Locate the cell with the specified text and output its (X, Y) center coordinate. 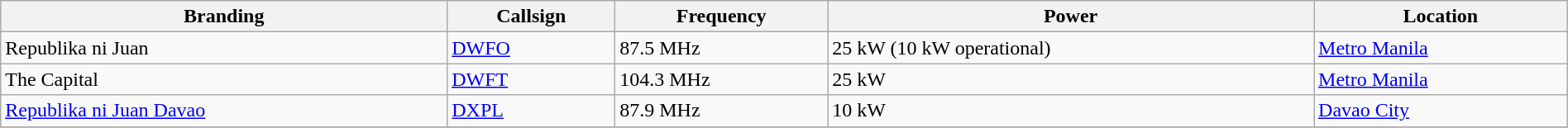
Branding (224, 17)
DXPL (531, 111)
10 kW (1071, 111)
Davao City (1441, 111)
DWFT (531, 79)
Republika ni Juan Davao (224, 111)
Power (1071, 17)
The Capital (224, 79)
87.9 MHz (721, 111)
87.5 MHz (721, 48)
104.3 MHz (721, 79)
Republika ni Juan (224, 48)
Location (1441, 17)
25 kW (10 kW operational) (1071, 48)
Callsign (531, 17)
25 kW (1071, 79)
DWFO (531, 48)
Frequency (721, 17)
